Scan for the cell matching the given text and deliver its [x, y] coordinate at center. 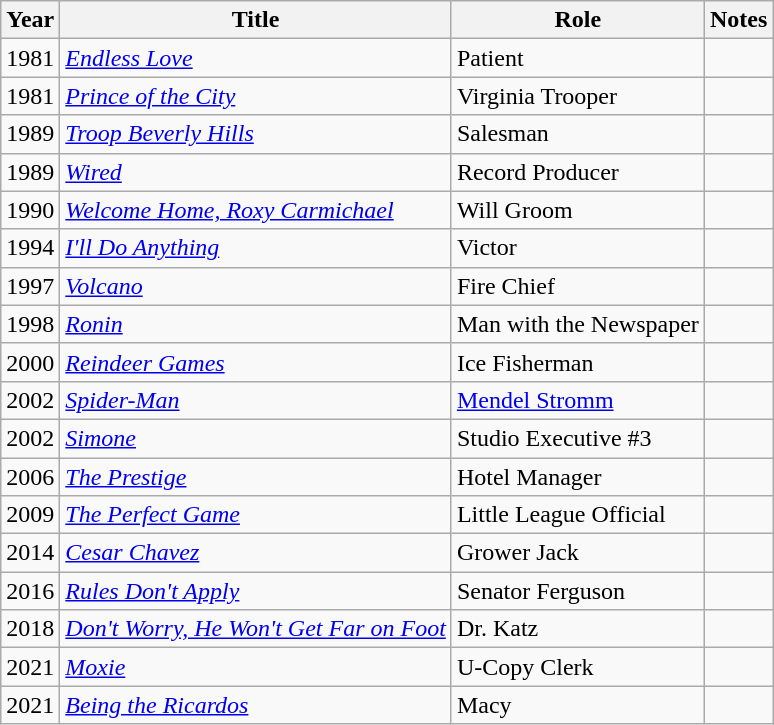
Spider-Man [256, 400]
Don't Worry, He Won't Get Far on Foot [256, 629]
Macy [578, 705]
Rules Don't Apply [256, 591]
Wired [256, 172]
2014 [30, 553]
Patient [578, 58]
Grower Jack [578, 553]
Simone [256, 438]
Man with the Newspaper [578, 324]
Welcome Home, Roxy Carmichael [256, 210]
1994 [30, 248]
Victor [578, 248]
Cesar Chavez [256, 553]
2009 [30, 515]
Record Producer [578, 172]
I'll Do Anything [256, 248]
Notes [738, 20]
Mendel Stromm [578, 400]
The Prestige [256, 477]
Hotel Manager [578, 477]
1997 [30, 286]
Will Groom [578, 210]
Being the Ricardos [256, 705]
1998 [30, 324]
Virginia Trooper [578, 96]
Reindeer Games [256, 362]
Fire Chief [578, 286]
Senator Ferguson [578, 591]
2006 [30, 477]
2000 [30, 362]
The Perfect Game [256, 515]
Salesman [578, 134]
Role [578, 20]
Studio Executive #3 [578, 438]
2016 [30, 591]
U-Copy Clerk [578, 667]
Year [30, 20]
Prince of the City [256, 96]
1990 [30, 210]
Endless Love [256, 58]
Title [256, 20]
Moxie [256, 667]
Dr. Katz [578, 629]
Volcano [256, 286]
Little League Official [578, 515]
Troop Beverly Hills [256, 134]
2018 [30, 629]
Ronin [256, 324]
Ice Fisherman [578, 362]
